Detect which cell encompasses the target text, then output its (X, Y) center coordinate. 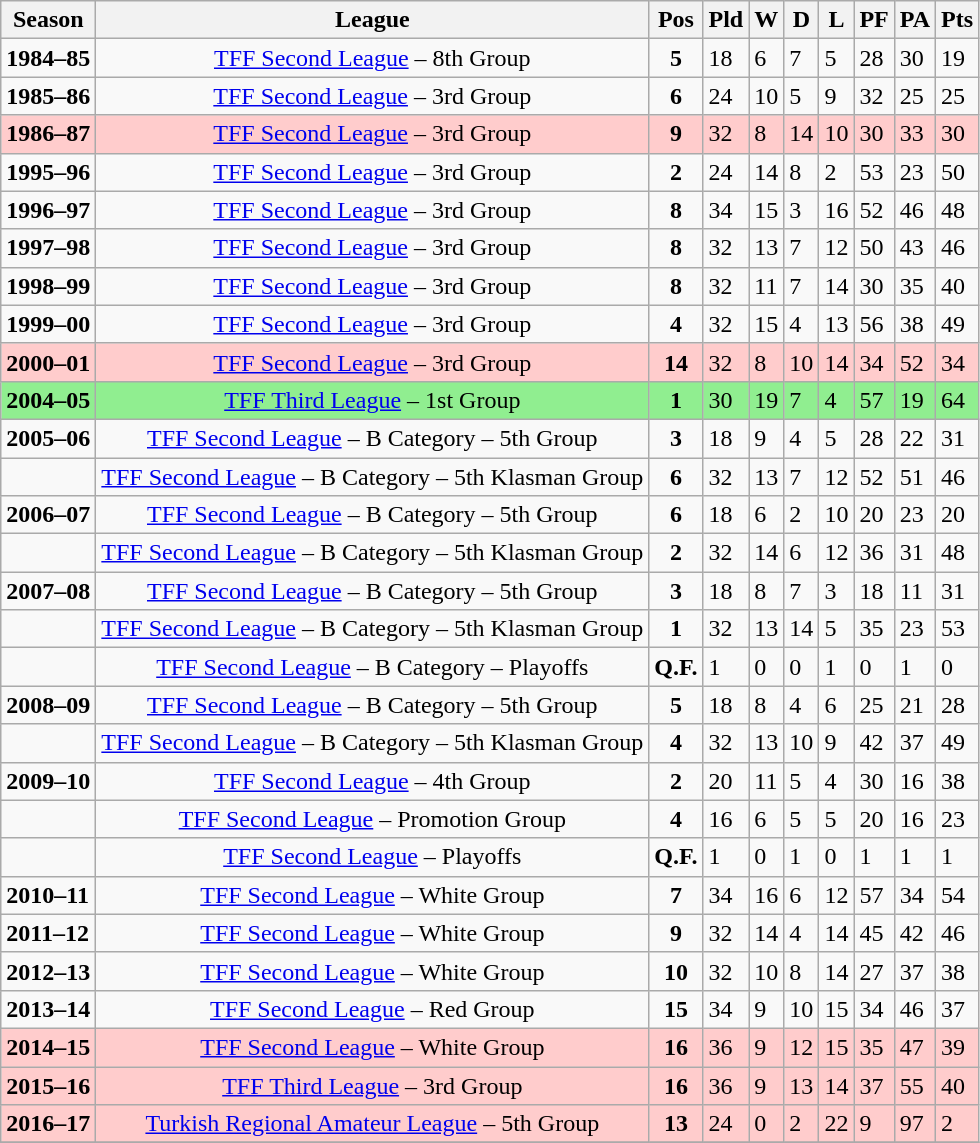
L (836, 20)
TFF Second League – 8th Group (372, 58)
2008–09 (48, 705)
TFF Second League – Playoffs (372, 857)
64 (958, 400)
51 (914, 477)
Pld (726, 20)
39 (958, 1047)
2010–11 (48, 895)
Season (48, 20)
Pos (676, 20)
2013–14 (48, 1009)
2016–17 (48, 1124)
1998–99 (48, 286)
55 (914, 1085)
1996–97 (48, 210)
TFF Second League – Red Group (372, 1009)
League (372, 20)
PF (874, 20)
2004–05 (48, 400)
TFF Second League – Promotion Group (372, 819)
1984–85 (48, 58)
2011–12 (48, 933)
2014–15 (48, 1047)
33 (914, 134)
43 (914, 248)
1986–87 (48, 134)
97 (914, 1124)
1995–96 (48, 172)
TFF Second League – 4th Group (372, 781)
1999–00 (48, 324)
2007–08 (48, 591)
PA (914, 20)
56 (874, 324)
54 (958, 895)
27 (874, 971)
2000–01 (48, 362)
W (766, 20)
2009–10 (48, 781)
D (802, 20)
2006–07 (48, 515)
45 (874, 933)
2015–16 (48, 1085)
Pts (958, 20)
47 (914, 1047)
2012–13 (48, 971)
1997–98 (48, 248)
2005–06 (48, 438)
TFF Second League – B Category – Playoffs (372, 667)
1985–86 (48, 96)
21 (914, 705)
TFF Third League – 1st Group (372, 400)
TFF Third League – 3rd Group (372, 1085)
Turkish Regional Amateur League – 5th Group (372, 1124)
